Detect which cell encompasses the target text, then output its [X, Y] center coordinate. 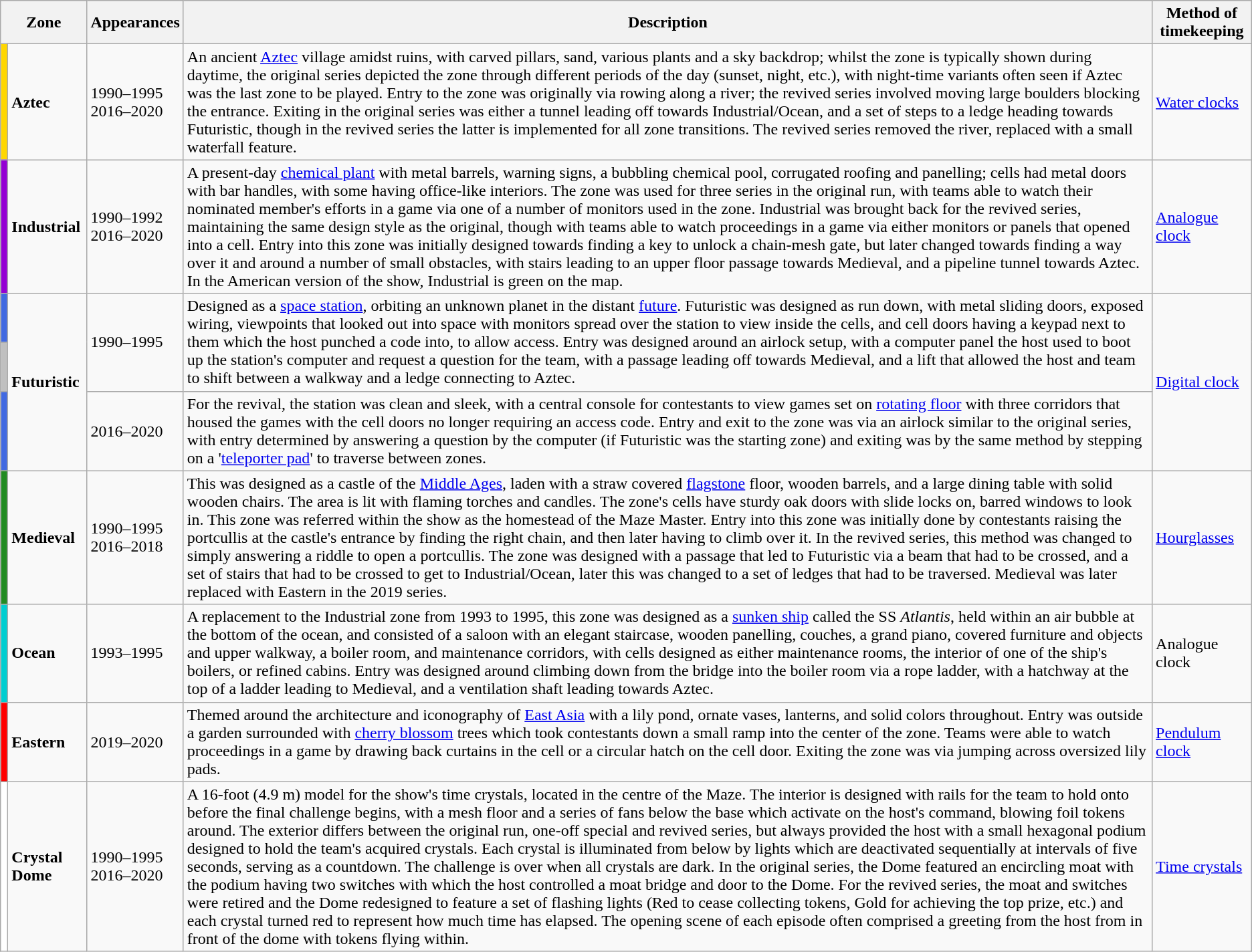
1993–1995 [135, 653]
Ocean [47, 653]
Crystal Dome [47, 866]
Appearances [135, 23]
Industrial [47, 227]
Time crystals [1203, 866]
Eastern [47, 742]
Futuristic [47, 382]
1990–1995 [135, 342]
1990–19952016–2018 [135, 538]
Method of timekeeping [1203, 23]
Zone [44, 23]
1990–19922016–2020 [135, 227]
Water clocks [1203, 102]
Hourglasses [1203, 538]
2019–2020 [135, 742]
Digital clock [1203, 382]
Description [667, 23]
Medieval [47, 538]
Pendulum clock [1203, 742]
2016–2020 [135, 431]
Aztec [47, 102]
